Search for the cell housing the specified text and yield its (X, Y) center coordinate. 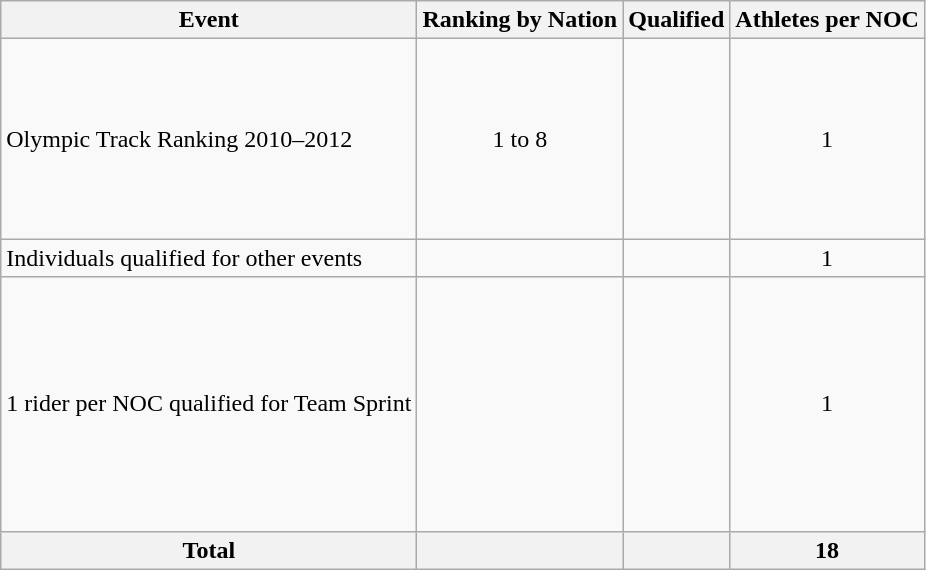
1 rider per NOC qualified for Team Sprint (209, 404)
Athletes per NOC (828, 20)
Individuals qualified for other events (209, 258)
Event (209, 20)
1 to 8 (520, 139)
Olympic Track Ranking 2010–2012 (209, 139)
Total (209, 550)
Ranking by Nation (520, 20)
18 (828, 550)
Qualified (676, 20)
